Capture the cell that displays the provided text and extract its (X, Y) central coordinate. 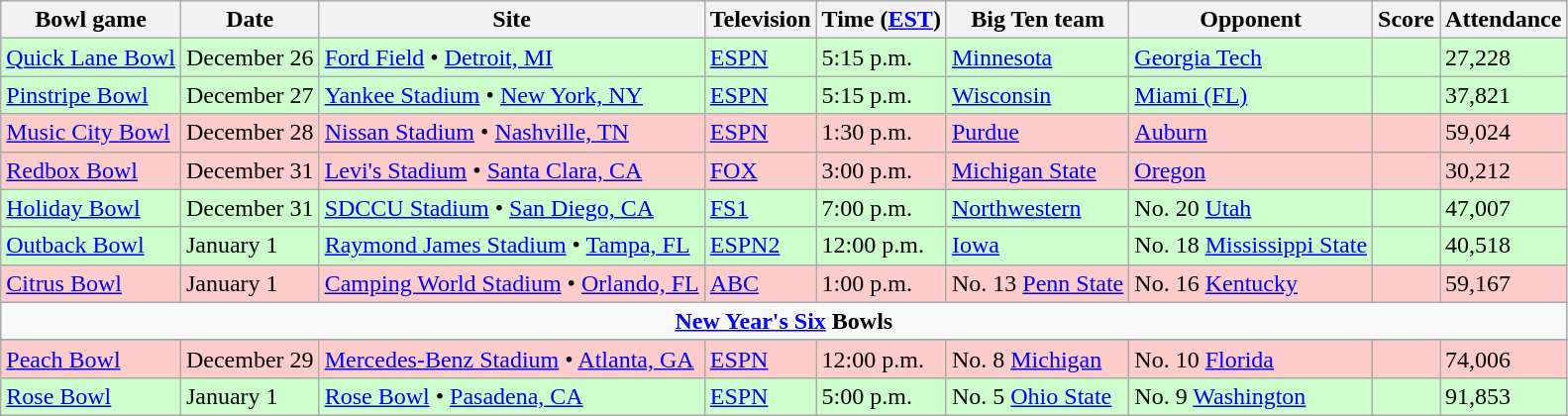
December 29 (250, 359)
Camping World Stadium • Orlando, FL (511, 283)
Raymond James Stadium • Tampa, FL (511, 246)
Peach Bowl (91, 359)
No. 9 Washington (1251, 396)
Holiday Bowl (91, 208)
91,853 (1504, 396)
Attendance (1504, 20)
Minnesota (1037, 57)
Television (761, 20)
Mercedes-Benz Stadium • Atlanta, GA (511, 359)
No. 5 Ohio State (1037, 396)
No. 18 Mississippi State (1251, 246)
Rose Bowl (91, 396)
December 27 (250, 95)
Purdue (1037, 133)
Miami (FL) (1251, 95)
December 28 (250, 133)
Date (250, 20)
No. 13 Penn State (1037, 283)
Oregon (1251, 170)
Michigan State (1037, 170)
7:00 p.m. (882, 208)
Nissan Stadium • Nashville, TN (511, 133)
Site (511, 20)
Big Ten team (1037, 20)
Wisconsin (1037, 95)
1:00 p.m. (882, 283)
47,007 (1504, 208)
Pinstripe Bowl (91, 95)
Redbox Bowl (91, 170)
Rose Bowl • Pasadena, CA (511, 396)
Opponent (1251, 20)
New Year's Six Bowls (784, 321)
ABC (761, 283)
ESPN2 (761, 246)
Citrus Bowl (91, 283)
Levi's Stadium • Santa Clara, CA (511, 170)
FOX (761, 170)
1:30 p.m. (882, 133)
Bowl game (91, 20)
Ford Field • Detroit, MI (511, 57)
Score (1407, 20)
Music City Bowl (91, 133)
59,167 (1504, 283)
37,821 (1504, 95)
SDCCU Stadium • San Diego, CA (511, 208)
Quick Lane Bowl (91, 57)
Georgia Tech (1251, 57)
Iowa (1037, 246)
No. 8 Michigan (1037, 359)
Auburn (1251, 133)
5:00 p.m. (882, 396)
Northwestern (1037, 208)
Yankee Stadium • New York, NY (511, 95)
No. 20 Utah (1251, 208)
59,024 (1504, 133)
30,212 (1504, 170)
40,518 (1504, 246)
FS1 (761, 208)
3:00 p.m. (882, 170)
Time (EST) (882, 20)
No. 16 Kentucky (1251, 283)
74,006 (1504, 359)
December 26 (250, 57)
No. 10 Florida (1251, 359)
27,228 (1504, 57)
Outback Bowl (91, 246)
